Pinpoint the cell where the given text exists, returning its [x, y] midpoint coordinate. 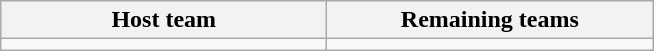
Host team [164, 20]
Remaining teams [490, 20]
